Scan for the cell matching the given text and deliver its (x, y) coordinate at center. 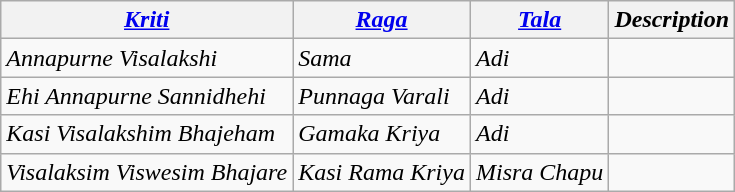
Annapurne Visalakshi (147, 58)
Sama (382, 58)
Visalaksim Viswesim Bhajare (147, 172)
Raga (382, 20)
Misra Chapu (539, 172)
Tala (539, 20)
Kriti (147, 20)
Ehi Annapurne Sannidhehi (147, 96)
Description (672, 20)
Kasi Visalakshim Bhajeham (147, 134)
Punnaga Varali (382, 96)
Gamaka Kriya (382, 134)
Kasi Rama Kriya (382, 172)
